Identify which cell holds the provided text, then report its (x, y) central coordinate. 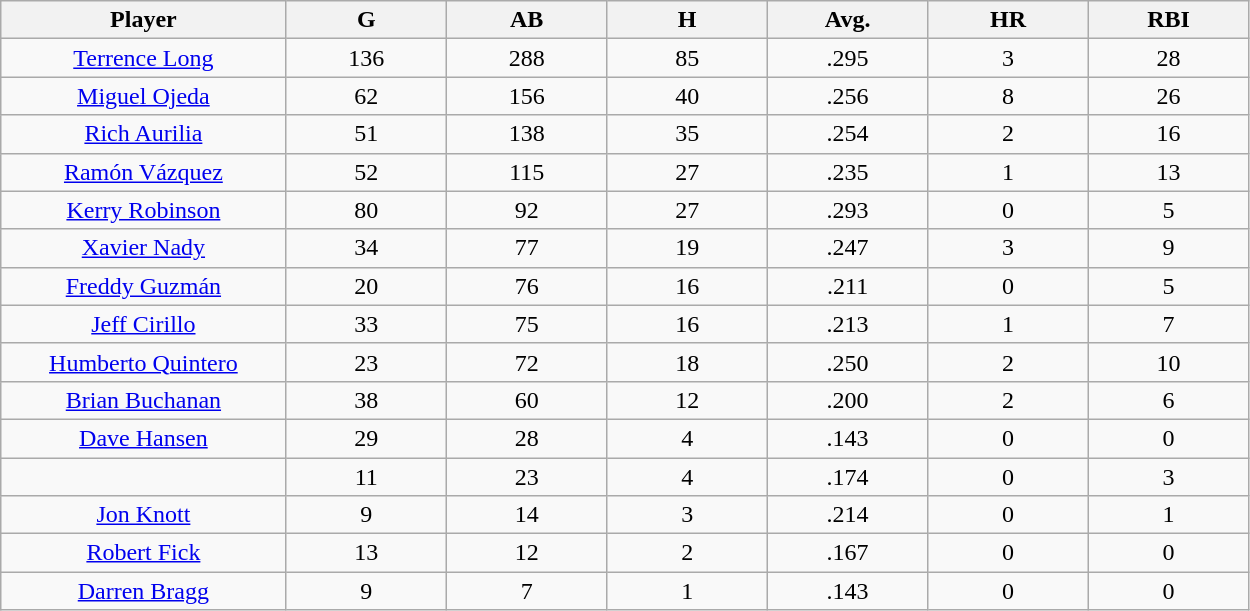
.211 (847, 286)
RBI (1168, 20)
.174 (847, 477)
72 (526, 362)
Darren Bragg (144, 591)
8 (1008, 96)
35 (687, 134)
Ramón Vázquez (144, 172)
6 (1168, 400)
33 (366, 324)
.250 (847, 362)
Avg. (847, 20)
29 (366, 438)
52 (366, 172)
Humberto Quintero (144, 362)
.247 (847, 248)
Dave Hansen (144, 438)
Rich Aurilia (144, 134)
19 (687, 248)
Xavier Nady (144, 248)
G (366, 20)
18 (687, 362)
Robert Fick (144, 553)
.200 (847, 400)
Jon Knott (144, 515)
288 (526, 58)
Freddy Guzmán (144, 286)
92 (526, 210)
75 (526, 324)
85 (687, 58)
.256 (847, 96)
34 (366, 248)
Brian Buchanan (144, 400)
.235 (847, 172)
14 (526, 515)
20 (366, 286)
38 (366, 400)
Kerry Robinson (144, 210)
Jeff Cirillo (144, 324)
HR (1008, 20)
10 (1168, 362)
51 (366, 134)
.167 (847, 553)
26 (1168, 96)
76 (526, 286)
62 (366, 96)
.214 (847, 515)
136 (366, 58)
Terrence Long (144, 58)
AB (526, 20)
156 (526, 96)
138 (526, 134)
Miguel Ojeda (144, 96)
80 (366, 210)
115 (526, 172)
40 (687, 96)
60 (526, 400)
77 (526, 248)
.295 (847, 58)
Player (144, 20)
.293 (847, 210)
.254 (847, 134)
H (687, 20)
11 (366, 477)
.213 (847, 324)
